Detect which cell encompasses the target text, then output its (x, y) center coordinate. 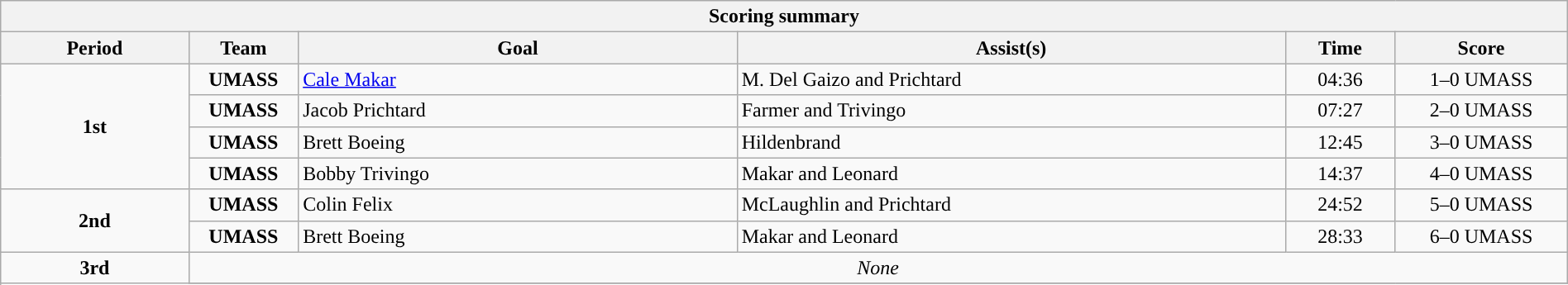
2–0 UMASS (1481, 111)
Assist(s) (1011, 48)
24:52 (1340, 205)
Jacob Prichtard (518, 111)
12:45 (1340, 142)
04:36 (1340, 79)
McLaughlin and Prichtard (1011, 205)
5–0 UMASS (1481, 205)
M. Del Gaizo and Prichtard (1011, 79)
1–0 UMASS (1481, 79)
Time (1340, 48)
Goal (518, 48)
Cale Makar (518, 79)
1st (94, 126)
Score (1481, 48)
Hildenbrand (1011, 142)
Period (94, 48)
Colin Felix (518, 205)
2nd (94, 221)
4–0 UMASS (1481, 173)
None (878, 268)
3rd (94, 268)
Farmer and Trivingo (1011, 111)
Scoring summary (784, 17)
Team (243, 48)
28:33 (1340, 236)
07:27 (1340, 111)
6–0 UMASS (1481, 236)
Bobby Trivingo (518, 173)
14:37 (1340, 173)
3–0 UMASS (1481, 142)
